For the text-containing cell, return its midpoint in [X, Y] coordinate format. 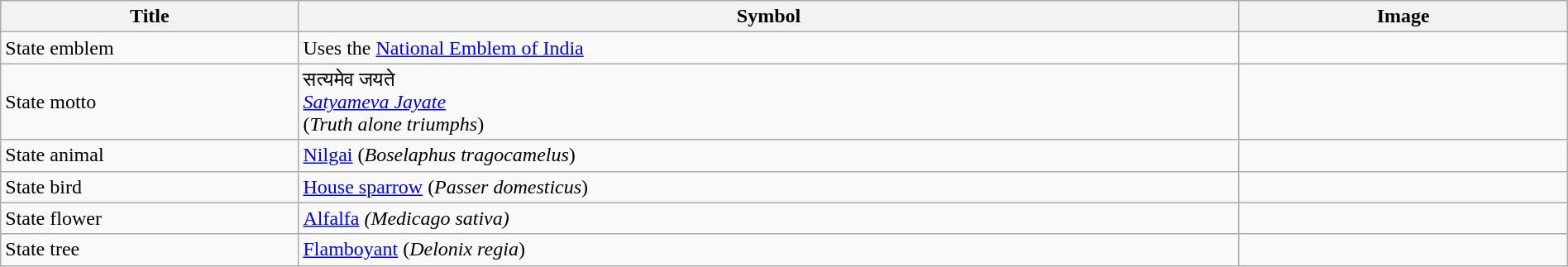
House sparrow (Passer domesticus) [769, 187]
State bird [150, 187]
Flamboyant (Delonix regia) [769, 250]
State emblem [150, 48]
State tree [150, 250]
Image [1403, 17]
State motto [150, 102]
Title [150, 17]
सत्यमेव जयते Satyameva Jayate (Truth alone triumphs) [769, 102]
State flower [150, 218]
Uses the National Emblem of India [769, 48]
Symbol [769, 17]
State animal [150, 155]
Nilgai (Boselaphus tragocamelus) [769, 155]
Alfalfa (Medicago sativa) [769, 218]
